Find where the given text appears and provide that cell's center as [X, Y] coordinate. 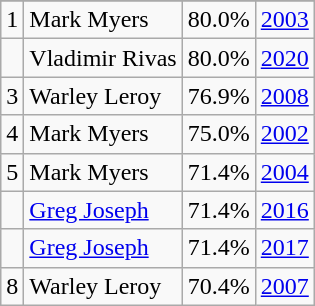
4 [12, 134]
2004 [284, 172]
2016 [284, 210]
8 [12, 286]
76.9% [218, 96]
70.4% [218, 286]
5 [12, 172]
2002 [284, 134]
2007 [284, 286]
3 [12, 96]
75.0% [218, 134]
2020 [284, 58]
2003 [284, 20]
1 [12, 20]
2017 [284, 248]
Vladimir Rivas [103, 58]
2008 [284, 96]
